Locate the cell with the specified text and output its (X, Y) center coordinate. 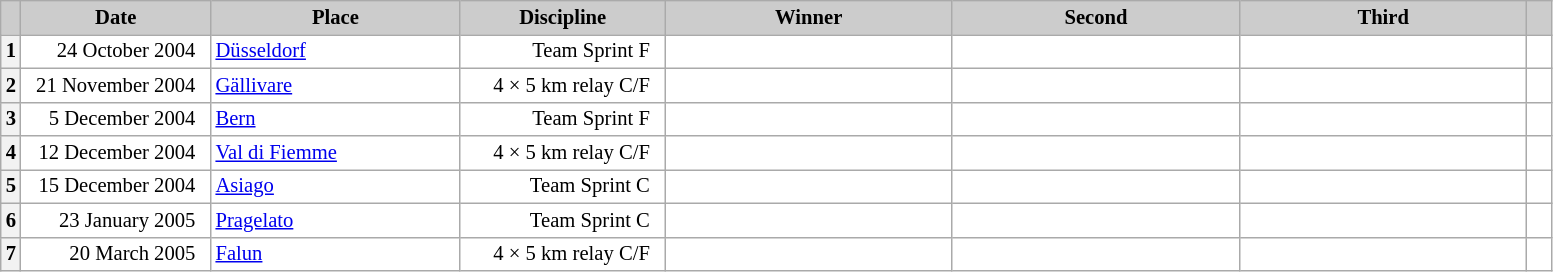
3 (11, 119)
2 (11, 85)
7 (11, 254)
5 December 2004 (116, 119)
Place (336, 17)
1 (11, 51)
Second (1096, 17)
15 December 2004 (116, 186)
Gällivare (336, 85)
20 March 2005 (116, 254)
Asiago (336, 186)
5 (11, 186)
24 October 2004 (116, 51)
Val di Fiemme (336, 153)
21 November 2004 (116, 85)
Winner (808, 17)
Date (116, 17)
Düsseldorf (336, 51)
Discipline (562, 17)
12 December 2004 (116, 153)
23 January 2005 (116, 220)
Bern (336, 119)
6 (11, 220)
Falun (336, 254)
Third (1384, 17)
4 (11, 153)
Pragelato (336, 220)
